Provide the [x, y] coordinate of the cell's center where the given text is located.  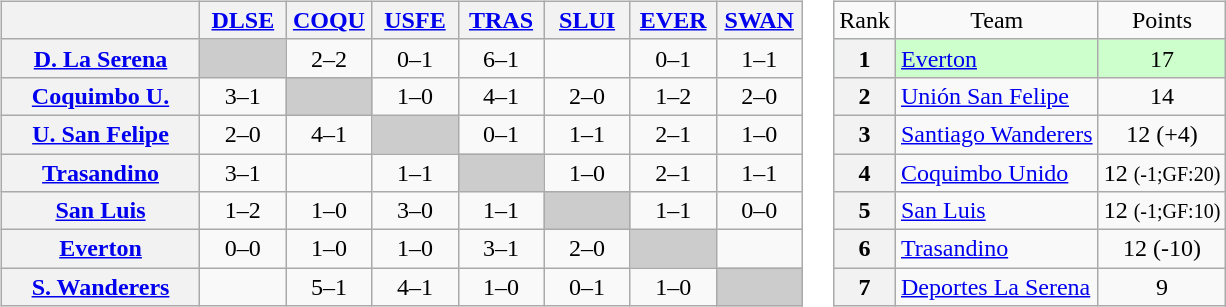
Deportes La Serena [996, 287]
EVER [673, 20]
4 [865, 173]
14 [1162, 96]
TRAS [501, 20]
Rank [865, 20]
2–2 [329, 58]
6–1 [501, 58]
5 [865, 211]
S. Wanderers [100, 287]
Coquimbo U. [100, 96]
12 (+4) [1162, 134]
12 (-1;GF:10) [1162, 211]
Points [1162, 20]
Coquimbo Unido [996, 173]
12 (-1;GF:20) [1162, 173]
9 [1162, 287]
3–0 [415, 211]
Santiago Wanderers [996, 134]
7 [865, 287]
12 (-10) [1162, 249]
Unión San Felipe [996, 96]
2 [865, 96]
DLSE [243, 20]
6 [865, 249]
USFE [415, 20]
D. La Serena [100, 58]
Team [996, 20]
U. San Felipe [100, 134]
17 [1162, 58]
5–1 [329, 287]
SLUI [587, 20]
1 [865, 58]
COQU [329, 20]
3 [865, 134]
SWAN [759, 20]
